Extract the [X, Y] coordinate from the center of the cell holding the provided text.  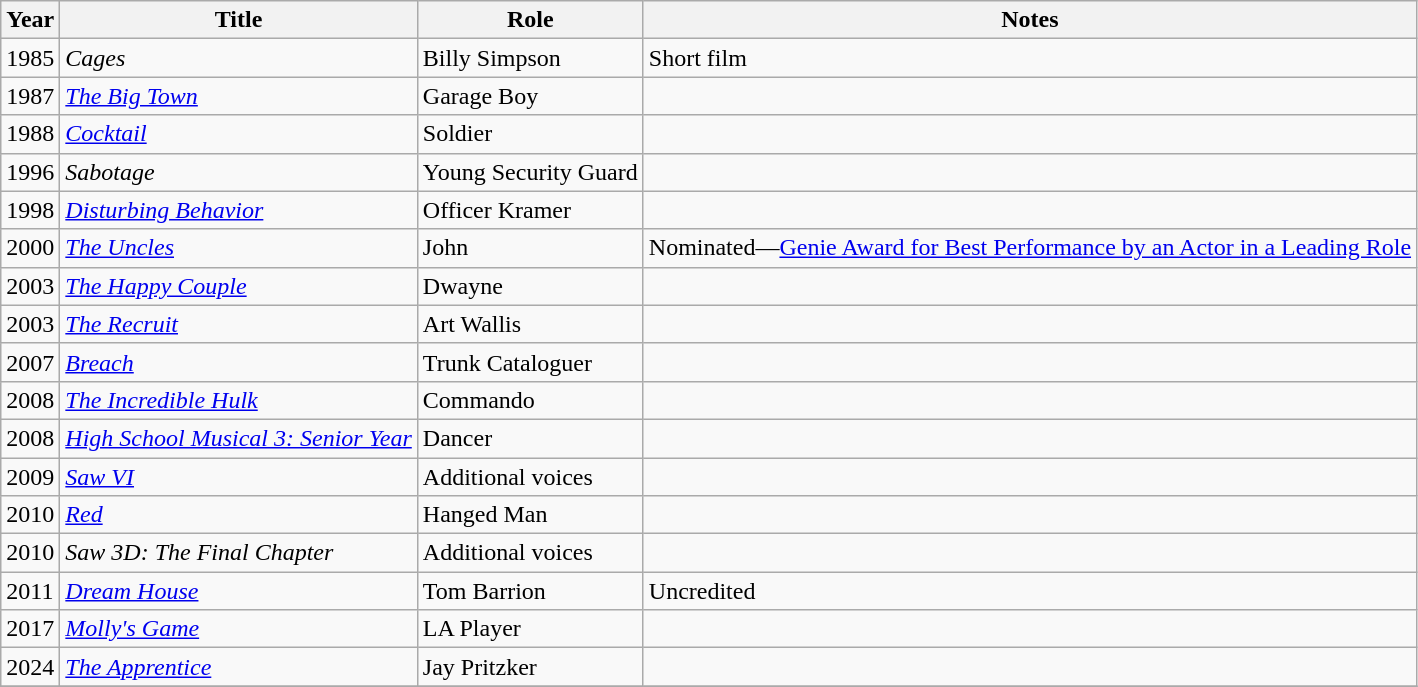
LA Player [530, 629]
2007 [30, 362]
Red [238, 515]
Hanged Man [530, 515]
Jay Pritzker [530, 667]
1987 [30, 96]
Breach [238, 362]
Nominated—Genie Award for Best Performance by an Actor in a Leading Role [1030, 248]
Soldier [530, 134]
Officer Kramer [530, 210]
Notes [1030, 20]
1996 [30, 172]
Tom Barrion [530, 591]
Billy Simpson [530, 58]
Dancer [530, 438]
Garage Boy [530, 96]
The Incredible Hulk [238, 400]
Molly's Game [238, 629]
The Apprentice [238, 667]
Cages [238, 58]
Trunk Cataloguer [530, 362]
1998 [30, 210]
Art Wallis [530, 324]
The Happy Couple [238, 286]
Saw VI [238, 477]
1985 [30, 58]
John [530, 248]
Young Security Guard [530, 172]
Cocktail [238, 134]
Title [238, 20]
Role [530, 20]
Dream House [238, 591]
Sabotage [238, 172]
High School Musical 3: Senior Year [238, 438]
2000 [30, 248]
Disturbing Behavior [238, 210]
Saw 3D: The Final Chapter [238, 553]
The Recruit [238, 324]
Short film [1030, 58]
Dwayne [530, 286]
The Big Town [238, 96]
1988 [30, 134]
2011 [30, 591]
2024 [30, 667]
Uncredited [1030, 591]
The Uncles [238, 248]
Commando [530, 400]
2009 [30, 477]
Year [30, 20]
2017 [30, 629]
